From the cell containing the given text, extract its center point as (x, y) coordinate. 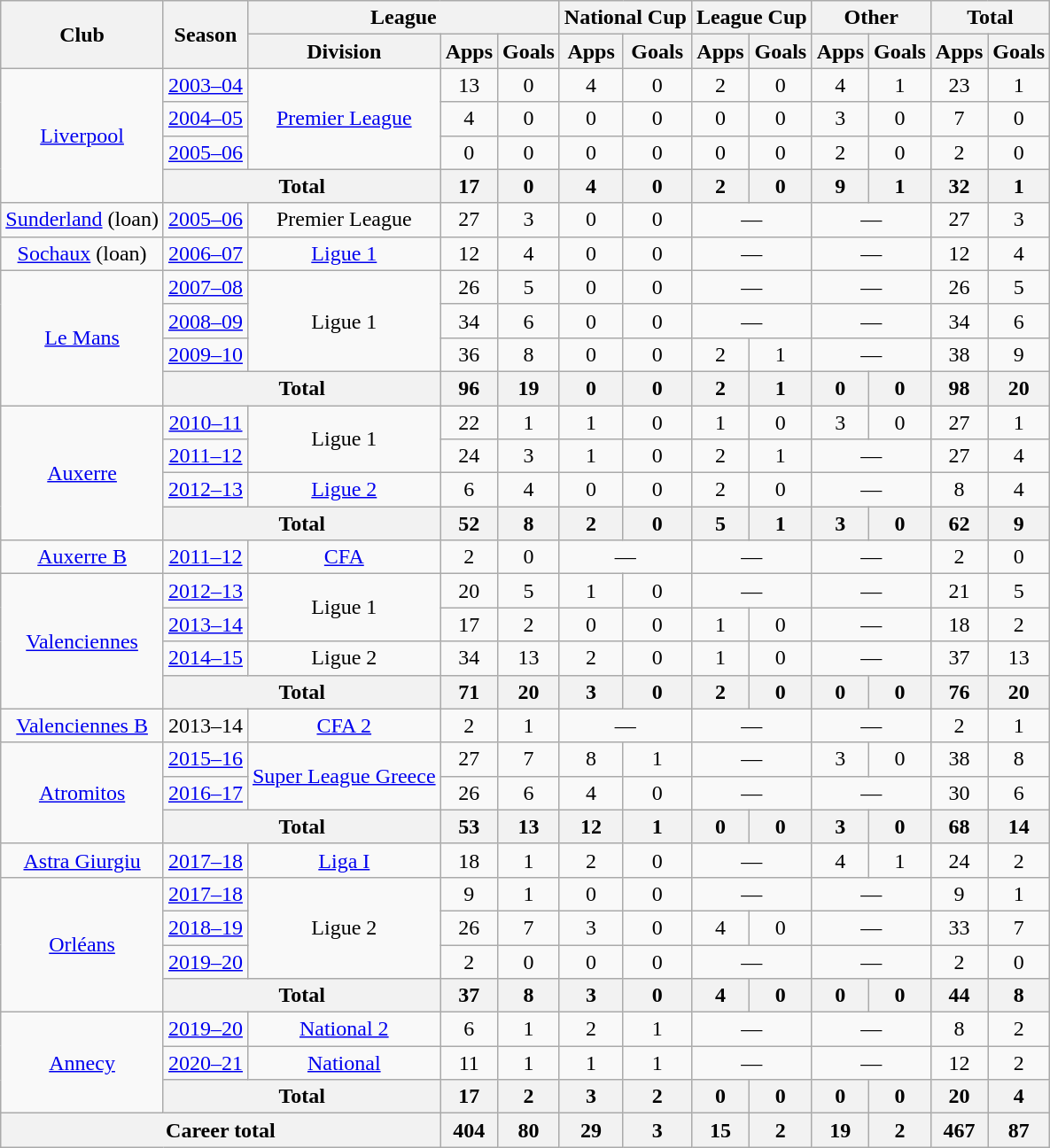
Auxerre (82, 473)
11 (469, 1063)
2003–04 (206, 85)
National (344, 1063)
Sunderland (loan) (82, 220)
36 (469, 354)
Club (82, 35)
Valenciennes B (82, 725)
2009–10 (206, 354)
Orléans (82, 944)
80 (529, 1130)
Division (344, 51)
87 (1019, 1130)
CFA 2 (344, 725)
467 (959, 1130)
44 (959, 996)
Atromitos (82, 793)
76 (959, 692)
22 (469, 423)
Super League Greece (344, 776)
2015–16 (206, 759)
2018–19 (206, 927)
96 (469, 388)
52 (469, 524)
2020–21 (206, 1063)
League Cup (751, 18)
Astra Giurgiu (82, 860)
71 (469, 692)
23 (959, 85)
2010–11 (206, 423)
2014–15 (206, 658)
Season (206, 35)
33 (959, 927)
14 (1019, 826)
2004–05 (206, 119)
National Cup (626, 18)
Other (871, 18)
62 (959, 524)
2006–07 (206, 253)
Le Mans (82, 337)
21 (959, 591)
98 (959, 388)
Annecy (82, 1063)
2008–09 (206, 321)
Liverpool (82, 136)
Valenciennes (82, 641)
404 (469, 1130)
29 (591, 1130)
League (403, 18)
30 (959, 793)
68 (959, 826)
Liga I (344, 860)
32 (959, 186)
Auxerre B (82, 557)
2016–17 (206, 793)
2007–08 (206, 287)
53 (469, 826)
Sochaux (loan) (82, 253)
CFA (344, 557)
National 2 (344, 1029)
15 (719, 1130)
Career total (221, 1130)
